Determine the [X, Y] coordinate at the center of the cell enclosing the given text.  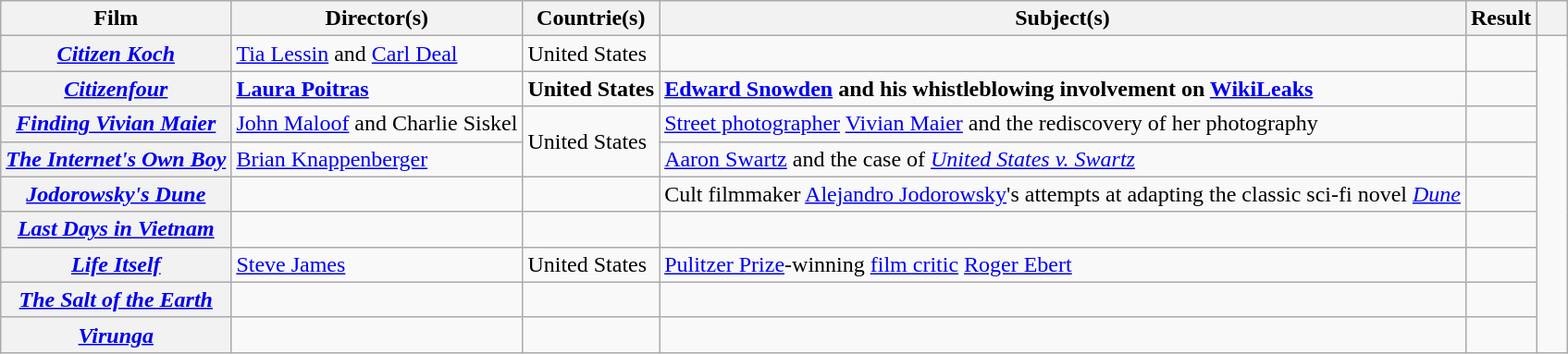
Citizen Koch [117, 54]
Virunga [117, 335]
Jodorowsky's Dune [117, 194]
Laura Poitras [377, 89]
Result [1500, 18]
Citizenfour [117, 89]
Film [117, 18]
Aaron Swartz and the case of United States v. Swartz [1063, 159]
Last Days in Vietnam [117, 229]
Life Itself [117, 264]
Countrie(s) [591, 18]
Finding Vivian Maier [117, 124]
Cult filmmaker Alejandro Jodorowsky's attempts at adapting the classic sci-fi novel Dune [1063, 194]
Pulitzer Prize-winning film critic Roger Ebert [1063, 264]
Brian Knappenberger [377, 159]
Director(s) [377, 18]
John Maloof and Charlie Siskel [377, 124]
Street photographer Vivian Maier and the rediscovery of her photography [1063, 124]
Tia Lessin and Carl Deal [377, 54]
The Salt of the Earth [117, 299]
Subject(s) [1063, 18]
Steve James [377, 264]
The Internet's Own Boy [117, 159]
Edward Snowden and his whistleblowing involvement on WikiLeaks [1063, 89]
